Identify which cell holds the provided text, then report its (X, Y) central coordinate. 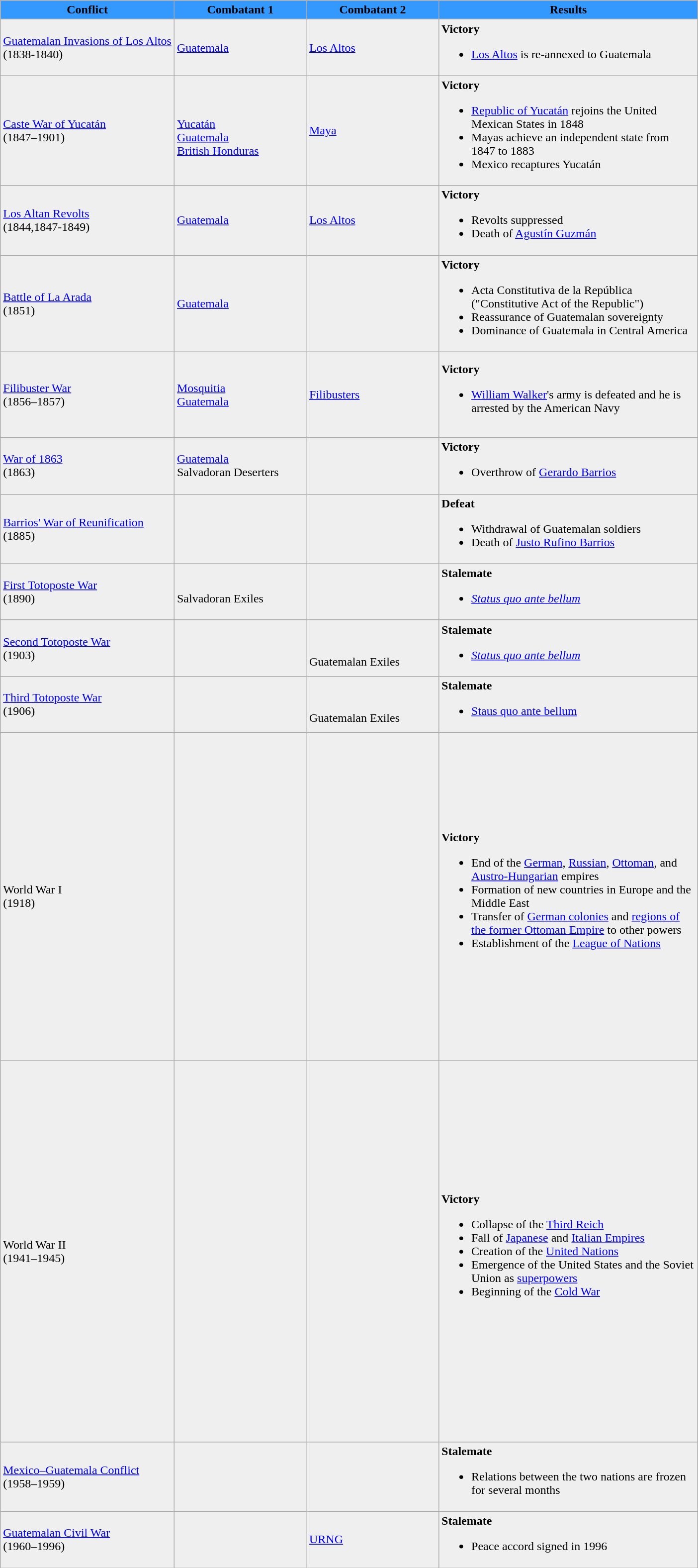
Mosquitia Guatemala (240, 395)
VictoryRepublic of Yucatán rejoins the United Mexican States in 1848Mayas achieve an independent state from 1847 to 1883Mexico recaptures Yucatán (569, 130)
VictoryRevolts suppressedDeath of Agustín Guzmán (569, 220)
Guatemala Salvadoran Deserters (240, 466)
Yucatán Guatemala British Honduras (240, 130)
StalemateStaus quo ante bellum (569, 704)
Caste War of Yucatán(1847–1901) (87, 130)
Mexico–Guatemala Conflict(1958–1959) (87, 1477)
VictoryWilliam Walker's army is defeated and he is arrested by the American Navy (569, 395)
Maya (372, 130)
Filibuster War(1856–1857) (87, 395)
Third Totoposte War(1906) (87, 704)
First Totoposte War(1890) (87, 592)
Results (569, 10)
URNG (372, 1540)
War of 1863(1863) (87, 466)
Battle of La Arada(1851) (87, 303)
Filibusters (372, 395)
Salvadoran Exiles (240, 592)
Guatemalan Civil War(1960–1996) (87, 1540)
Combatant 1 (240, 10)
VictoryOverthrow of Gerardo Barrios (569, 466)
DefeatWithdrawal of Guatemalan soldiersDeath of Justo Rufino Barrios (569, 529)
StalematePeace accord signed in 1996 (569, 1540)
Barrios' War of Reunification(1885) (87, 529)
World War I(1918) (87, 896)
World War II(1941–1945) (87, 1252)
Conflict (87, 10)
StalemateRelations between the two nations are frozen for several months (569, 1477)
Guatemalan Invasions of Los Altos(1838-1840) (87, 48)
Los Altan Revolts(1844,1847-1849) (87, 220)
VictoryLos Altos is re-annexed to Guatemala (569, 48)
Second Totoposte War(1903) (87, 648)
Combatant 2 (372, 10)
